Determine the [X, Y] coordinate at the center of the cell enclosing the given text.  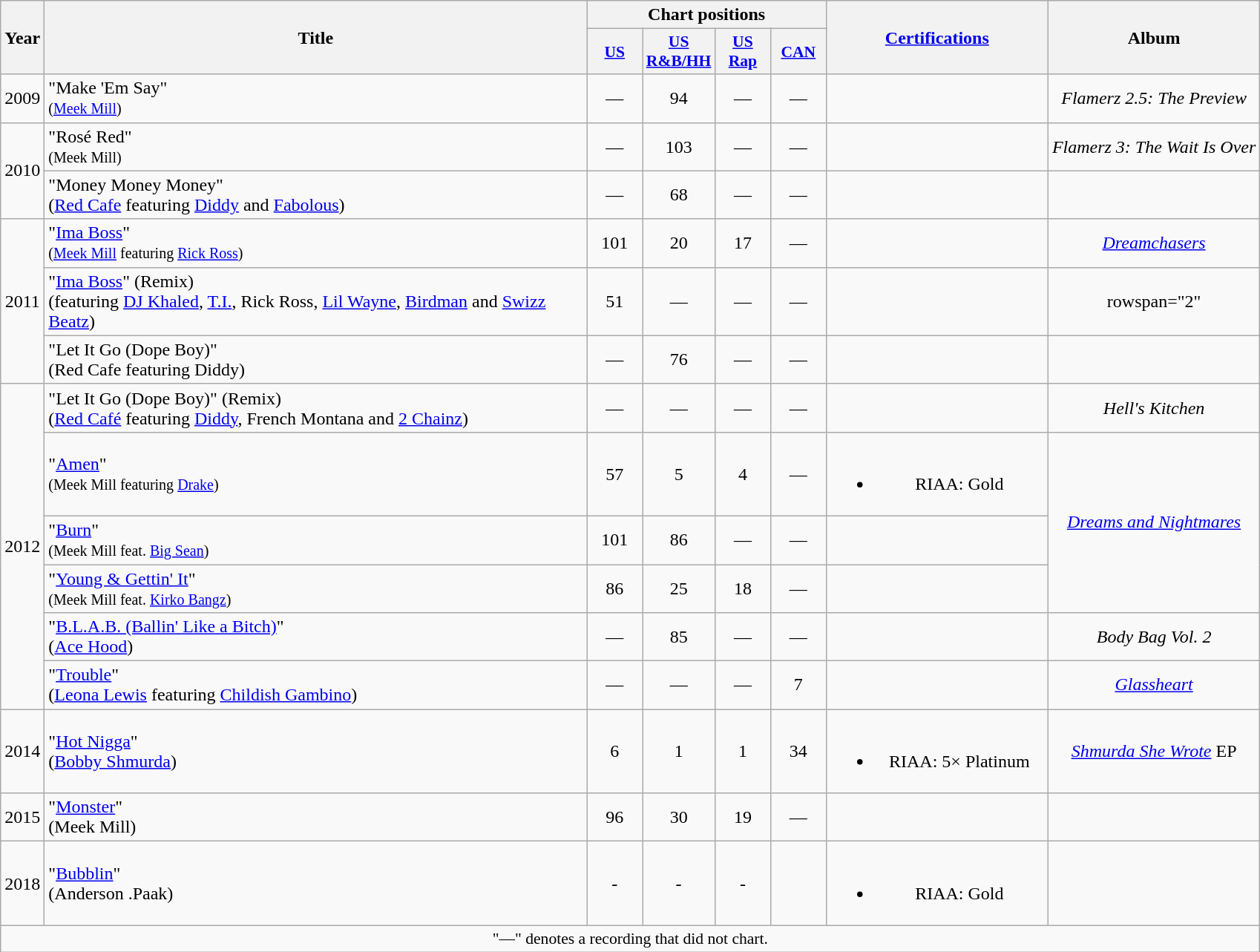
2010 [22, 171]
"Ima Boss" (Remix)(featuring DJ Khaled, T.I., Rick Ross, Lil Wayne, Birdman and Swizz Beatz) [316, 301]
7 [798, 686]
94 [679, 98]
68 [679, 194]
"Rosé Red" (Meek Mill) [316, 147]
Certifications [936, 37]
19 [742, 818]
25 [679, 588]
34 [798, 751]
Dreamchasers [1153, 243]
"Amen"(Meek Mill featuring Drake) [316, 473]
103 [679, 147]
US Rap [742, 52]
2015 [22, 818]
Glassheart [1153, 686]
Title [316, 37]
Flamerz 2.5: The Preview [1153, 98]
"Monster" (Meek Mill) [316, 818]
"Let It Go (Dope Boy)"(Red Cafe featuring Diddy) [316, 359]
Year [22, 37]
"Young & Gettin' It"(Meek Mill feat. Kirko Bangz) [316, 588]
30 [679, 818]
2011 [22, 301]
Hell's Kitchen [1153, 408]
Flamerz 3: The Wait Is Over [1153, 147]
"Make 'Em Say"(Meek Mill) [316, 98]
2009 [22, 98]
20 [679, 243]
85 [679, 637]
CAN [798, 52]
Dreams and Nightmares [1153, 522]
"Burn"(Meek Mill feat. Big Sean) [316, 540]
"Bubblin" (Anderson .Paak) [316, 883]
96 [614, 818]
"Hot Nigga" (Bobby Shmurda) [316, 751]
Body Bag Vol. 2 [1153, 637]
2018 [22, 883]
76 [679, 359]
Chart positions [706, 15]
2014 [22, 751]
4 [742, 473]
2012 [22, 546]
"Ima Boss"(Meek Mill featuring Rick Ross) [316, 243]
17 [742, 243]
"Money Money Money"(Red Cafe featuring Diddy and Fabolous) [316, 194]
6 [614, 751]
US R&B/HH [679, 52]
Album [1153, 37]
"Let It Go (Dope Boy)" (Remix)(Red Café featuring Diddy, French Montana and 2 Chainz) [316, 408]
Shmurda She Wrote EP [1153, 751]
US [614, 52]
18 [742, 588]
"—" denotes a recording that did not chart. [631, 939]
rowspan="2" [1153, 301]
RIAA: 5× Platinum [936, 751]
"B.L.A.B. (Ballin' Like a Bitch)" (Ace Hood) [316, 637]
"Trouble"(Leona Lewis featuring Childish Gambino) [316, 686]
5 [679, 473]
51 [614, 301]
57 [614, 473]
